Pinpoint the cell where the given text exists, returning its [X, Y] midpoint coordinate. 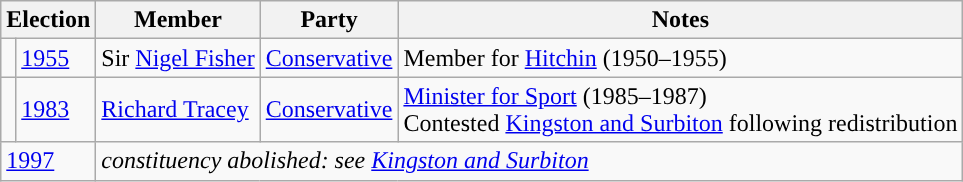
constituency abolished: see Kingston and Surbiton [530, 161]
1955 [56, 58]
Richard Tracey [178, 110]
Member [178, 20]
1997 [48, 161]
1983 [56, 110]
Party [329, 20]
Election [48, 20]
Sir Nigel Fisher [178, 58]
Member for Hitchin (1950–1955) [680, 58]
Minister for Sport (1985–1987)Contested Kingston and Surbiton following redistribution [680, 110]
Notes [680, 20]
